Locate the cell with the specified text and output its [X, Y] center coordinate. 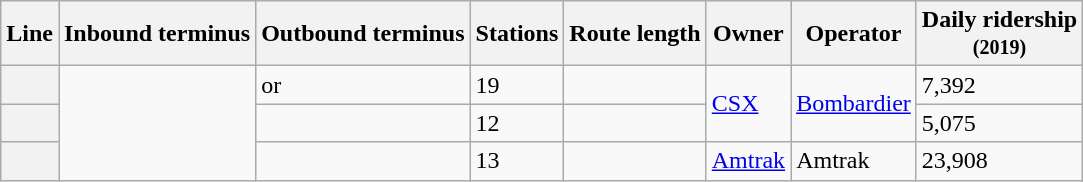
7,392 [999, 85]
CSX [748, 104]
Inbound terminus [156, 34]
19 [517, 85]
Daily ridership(2019) [999, 34]
5,075 [999, 123]
or [363, 85]
23,908 [999, 161]
Stations [517, 34]
Line [30, 34]
12 [517, 123]
Operator [854, 34]
Outbound terminus [363, 34]
Owner [748, 34]
Route length [635, 34]
Bombardier [854, 104]
13 [517, 161]
